Scan for the cell matching the given text and deliver its [x, y] coordinate at center. 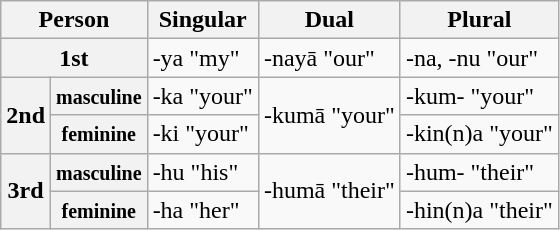
1st [74, 58]
Plural [479, 20]
-kum- "your" [479, 96]
-ki "your" [202, 134]
Dual [329, 20]
2nd [26, 115]
Person [74, 20]
-kumā "your" [329, 115]
-hin(n)a "their" [479, 210]
3rd [26, 191]
Singular [202, 20]
-hu "his" [202, 172]
-ya "my" [202, 58]
-nayā "our" [329, 58]
-hum- "their" [479, 172]
-na, -nu "our" [479, 58]
-kin(n)a "your" [479, 134]
-ka "your" [202, 96]
-ha "her" [202, 210]
-humā "their" [329, 191]
